Search for the cell housing the specified text and yield its [X, Y] center coordinate. 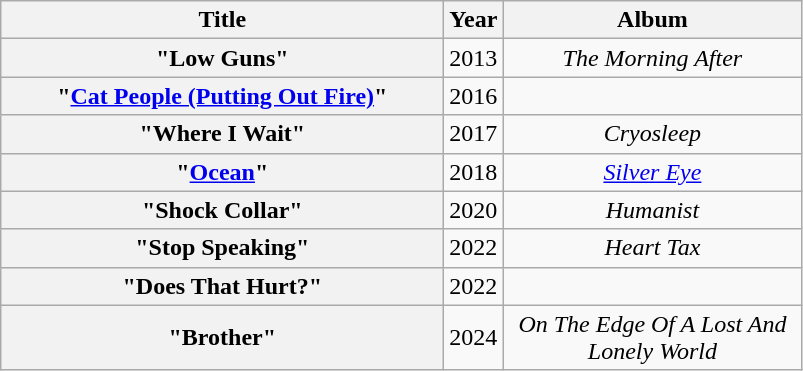
Heart Tax [652, 248]
2016 [474, 96]
Silver Eye [652, 172]
Year [474, 20]
2020 [474, 210]
The Morning After [652, 58]
"Ocean" [222, 172]
"Stop Speaking" [222, 248]
Album [652, 20]
"Cat People (Putting Out Fire)" [222, 96]
On The Edge Of A Lost And Lonely World [652, 338]
Title [222, 20]
"Where I Wait" [222, 134]
2024 [474, 338]
2017 [474, 134]
"Shock Collar" [222, 210]
Cryosleep [652, 134]
"Low Guns" [222, 58]
2018 [474, 172]
2013 [474, 58]
"Brother" [222, 338]
Humanist [652, 210]
"Does That Hurt?" [222, 286]
